Capture the cell that displays the provided text and extract its [x, y] central coordinate. 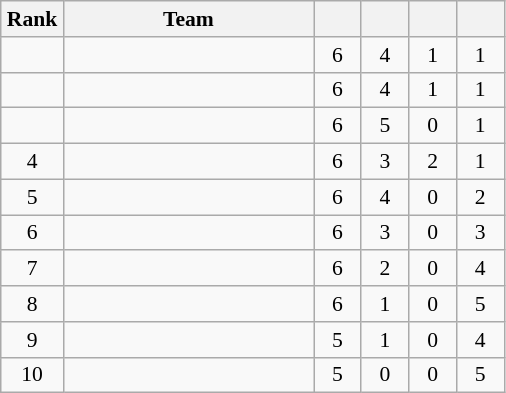
Rank [32, 19]
9 [32, 340]
Team [188, 19]
7 [32, 269]
10 [32, 375]
8 [32, 304]
